Return [X, Y] of the center of cell containing provided text 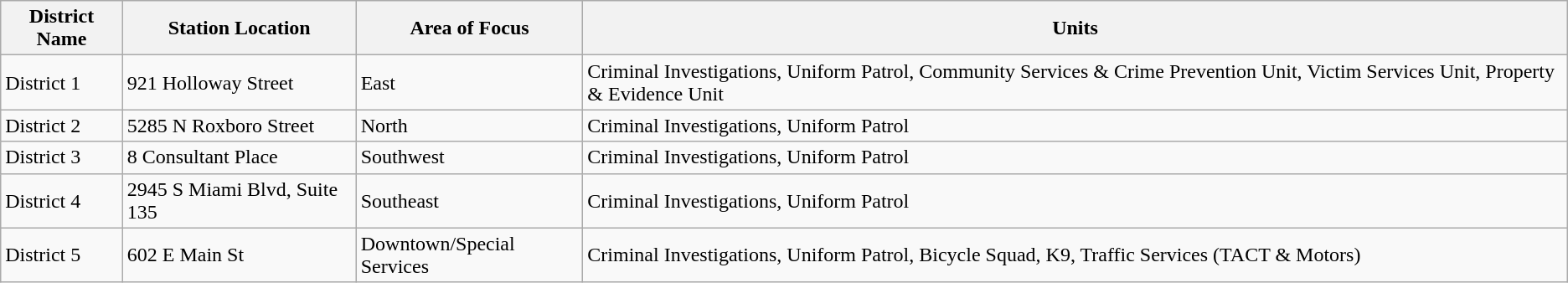
District 4 [62, 201]
Criminal Investigations, Uniform Patrol, Bicycle Squad, K9, Traffic Services (TACT & Motors) [1075, 255]
921 Holloway Street [240, 82]
5285 N Roxboro Street [240, 126]
Criminal Investigations, Uniform Patrol, Community Services & Crime Prevention Unit, Victim Services Unit, Property & Evidence Unit [1075, 82]
2945 S Miami Blvd, Suite 135 [240, 201]
East [469, 82]
District 3 [62, 157]
Area of Focus [469, 28]
North [469, 126]
Downtown/Special Services [469, 255]
District Name [62, 28]
District 2 [62, 126]
Southwest [469, 157]
Southeast [469, 201]
Station Location [240, 28]
Units [1075, 28]
District 1 [62, 82]
8 Consultant Place [240, 157]
District 5 [62, 255]
602 E Main St [240, 255]
